Output the (x, y) coordinate of the center of the cell containing the given text.  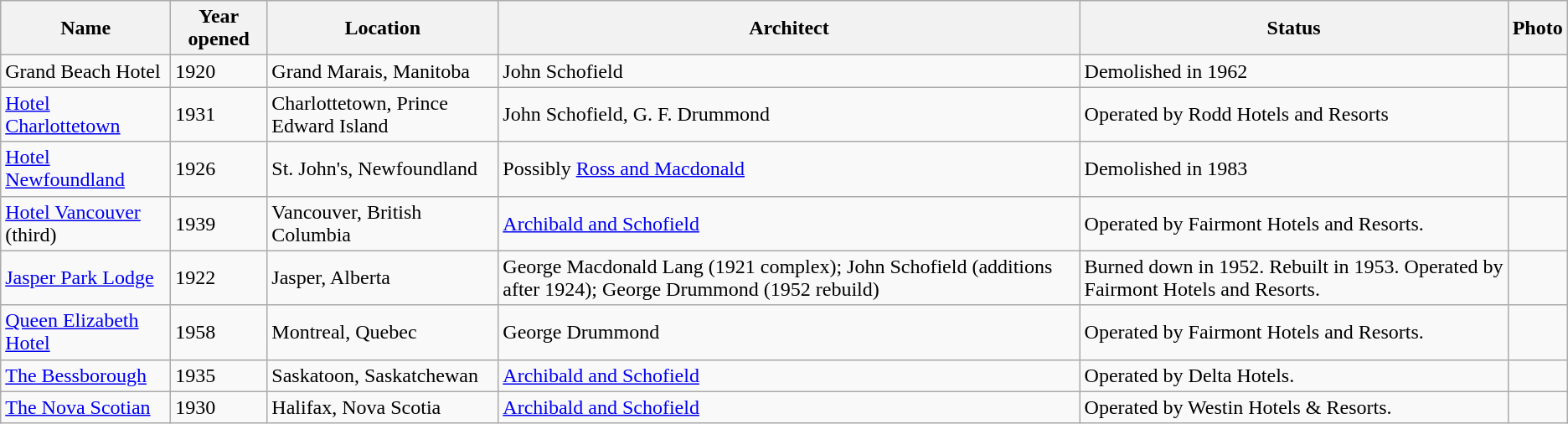
Saskatoon, Saskatchewan (383, 375)
Vancouver, British Columbia (383, 223)
Charlottetown, Prince Edward Island (383, 114)
Jasper Park Lodge (85, 278)
Status (1293, 28)
Demolished in 1983 (1293, 169)
1920 (219, 71)
Jasper, Alberta (383, 278)
Hotel Newfoundland (85, 169)
1930 (219, 407)
Demolished in 1962 (1293, 71)
Name (85, 28)
Photo (1538, 28)
Hotel Charlottetown (85, 114)
Operated by Rodd Hotels and Resorts (1293, 114)
Burned down in 1952. Rebuilt in 1953. Operated by Fairmont Hotels and Resorts. (1293, 278)
Possibly Ross and Macdonald (789, 169)
Architect (789, 28)
Location (383, 28)
Grand Marais, Manitoba (383, 71)
John Schofield, G. F. Drummond (789, 114)
1931 (219, 114)
1939 (219, 223)
Montreal, Quebec (383, 332)
1922 (219, 278)
Grand Beach Hotel (85, 71)
George Macdonald Lang (1921 complex); John Schofield (additions after 1924); George Drummond (1952 rebuild) (789, 278)
Operated by Westin Hotels & Resorts. (1293, 407)
George Drummond (789, 332)
Hotel Vancouver (third) (85, 223)
Year opened (219, 28)
Queen Elizabeth Hotel (85, 332)
1958 (219, 332)
The Nova Scotian (85, 407)
Operated by Delta Hotels. (1293, 375)
1926 (219, 169)
John Schofield (789, 71)
St. John's, Newfoundland (383, 169)
The Bessborough (85, 375)
1935 (219, 375)
Halifax, Nova Scotia (383, 407)
